Locate the cell with the specified text and output its (X, Y) center coordinate. 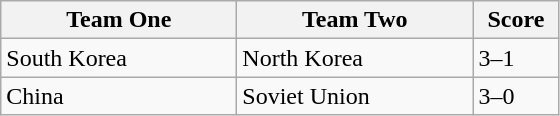
3–0 (516, 96)
Team One (119, 20)
South Korea (119, 58)
Team Two (355, 20)
3–1 (516, 58)
North Korea (355, 58)
Score (516, 20)
China (119, 96)
Soviet Union (355, 96)
